Capture the cell that displays the provided text and extract its [x, y] central coordinate. 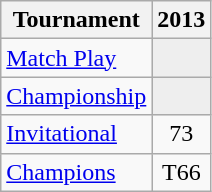
Match Play [76, 58]
Championship [76, 96]
T66 [182, 172]
2013 [182, 20]
Invitational [76, 134]
Champions [76, 172]
73 [182, 134]
Tournament [76, 20]
